Output the (X, Y) coordinate of the center of the cell containing the given text.  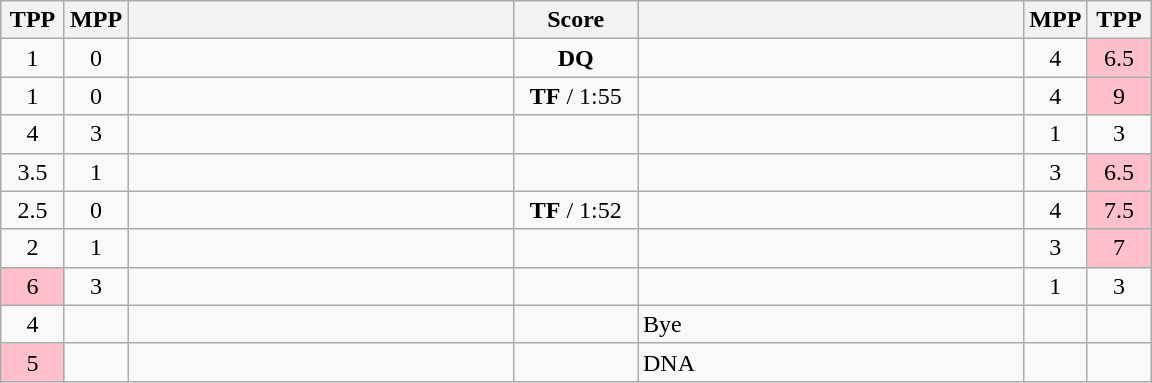
7 (1119, 248)
7.5 (1119, 210)
2 (33, 248)
5 (33, 362)
9 (1119, 96)
DQ (576, 58)
TF / 1:52 (576, 210)
Score (576, 20)
Bye (831, 324)
TF / 1:55 (576, 96)
6 (33, 286)
2.5 (33, 210)
DNA (831, 362)
3.5 (33, 172)
